Extract the [x, y] coordinate from the center of the cell holding the provided text.  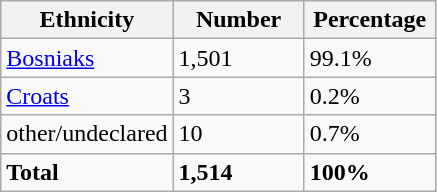
1,501 [238, 58]
Percentage [370, 20]
Total [87, 172]
100% [370, 172]
Number [238, 20]
10 [238, 134]
0.2% [370, 96]
Ethnicity [87, 20]
99.1% [370, 58]
Croats [87, 96]
1,514 [238, 172]
Bosniaks [87, 58]
other/undeclared [87, 134]
3 [238, 96]
0.7% [370, 134]
